For the text-containing cell, return its midpoint in (x, y) coordinate format. 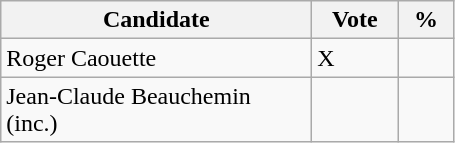
Jean-Claude Beauchemin (inc.) (156, 110)
Candidate (156, 20)
X (355, 58)
Vote (355, 20)
% (426, 20)
Roger Caouette (156, 58)
